Pinpoint the cell where the given text exists, returning its (X, Y) midpoint coordinate. 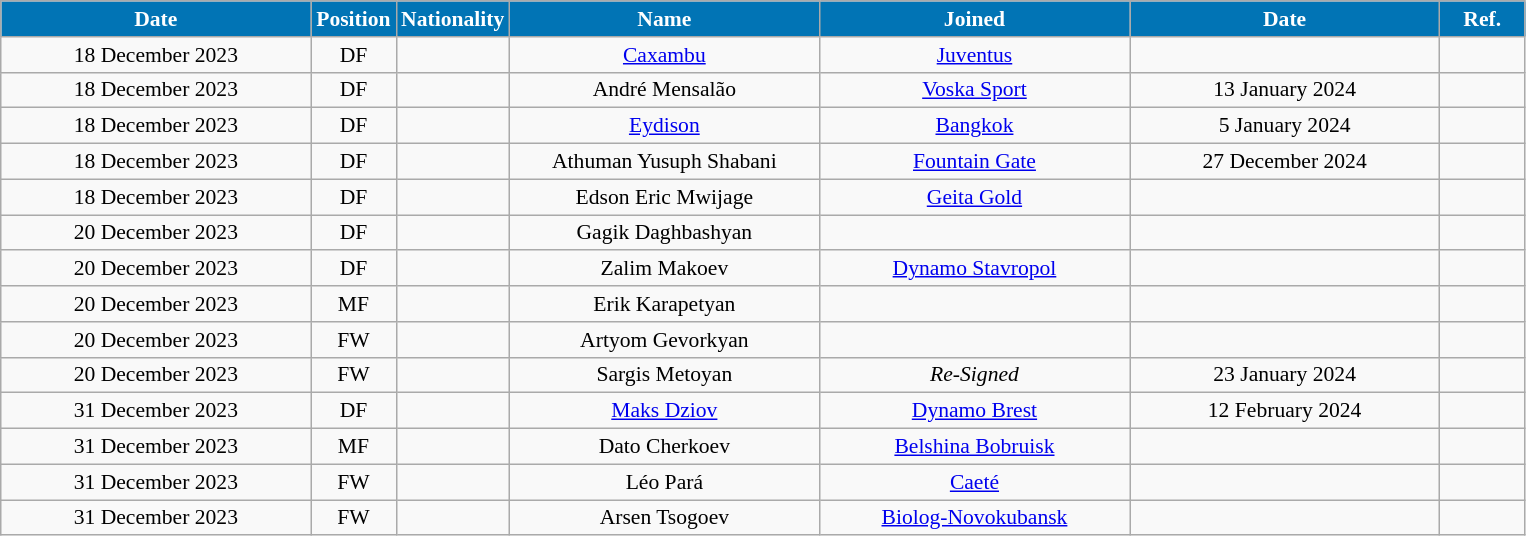
Erik Karapetyan (664, 304)
Joined (974, 19)
Bangkok (974, 126)
Fountain Gate (974, 162)
Athuman Yusuph Shabani (664, 162)
Gagik Daghbashyan (664, 233)
Léo Pará (664, 482)
Geita Gold (974, 197)
Maks Dziov (664, 411)
Re-Signed (974, 375)
Biolog-Novokubansk (974, 518)
Dato Cherkoev (664, 447)
5 January 2024 (1285, 126)
Sargis Metoyan (664, 375)
Belshina Bobruisk (974, 447)
Position (354, 19)
23 January 2024 (1285, 375)
12 February 2024 (1285, 411)
Name (664, 19)
Zalim Makoev (664, 269)
13 January 2024 (1285, 90)
Nationality (452, 19)
Caeté (974, 482)
Arsen Tsogoev (664, 518)
Eydison (664, 126)
Edson Eric Mwijage (664, 197)
André Mensalão (664, 90)
Dynamo Stavropol (974, 269)
Juventus (974, 55)
27 December 2024 (1285, 162)
Ref. (1482, 19)
Dynamo Brest (974, 411)
Voska Sport (974, 90)
Caxambu (664, 55)
Artyom Gevorkyan (664, 340)
